Identify which cell holds the provided text, then report its [x, y] central coordinate. 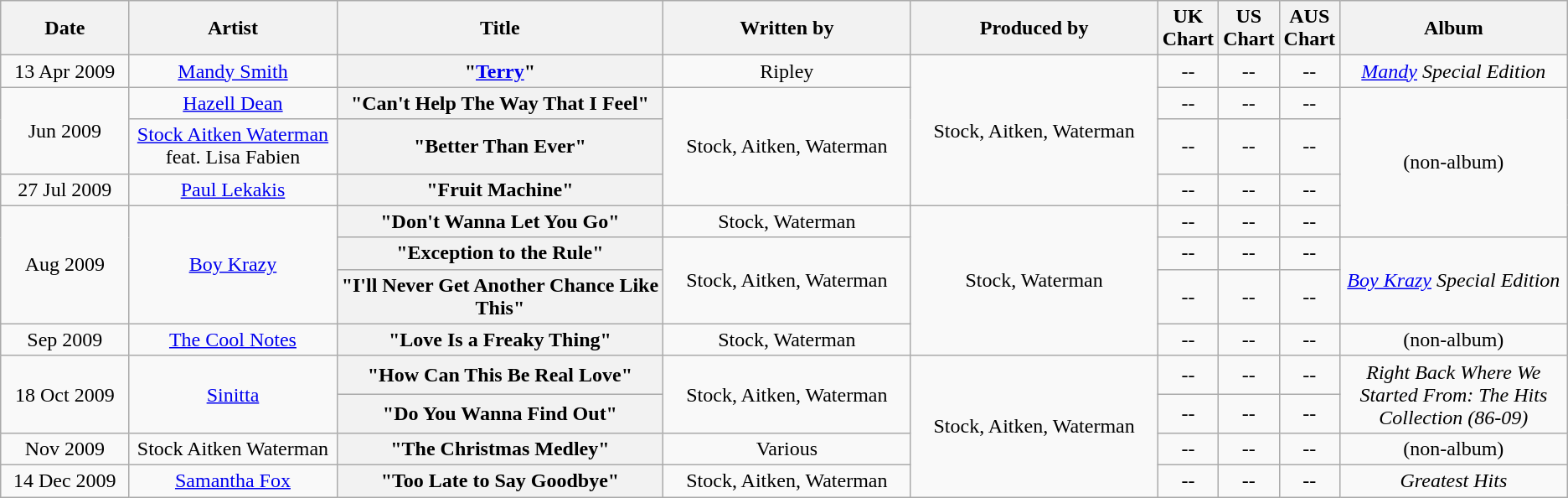
Various [787, 449]
Produced by [1034, 29]
"Can't Help The Way That I Feel" [500, 103]
13 Apr 2009 [65, 71]
"How Can This Be Real Love" [500, 375]
Right Back Where We Started From: The Hits Collection (86-09) [1453, 394]
Aug 2009 [65, 265]
Artist [233, 29]
Sep 2009 [65, 340]
AUS Chart [1309, 29]
US Chart [1249, 29]
Samantha Fox [233, 480]
Mandy Special Edition [1453, 71]
27 Jul 2009 [65, 189]
Title [500, 29]
"The Christmas Medley" [500, 449]
"Exception to the Rule" [500, 253]
"Do You Wanna Find Out" [500, 413]
"Better Than Ever" [500, 146]
"Too Late to Say Goodbye" [500, 480]
Boy Krazy [233, 265]
Nov 2009 [65, 449]
The Cool Notes [233, 340]
Greatest Hits [1453, 480]
"Terry" [500, 71]
Paul Lekakis [233, 189]
Ripley [787, 71]
Stock Aitken Waterman feat. Lisa Fabien [233, 146]
"Love Is a Freaky Thing" [500, 340]
18 Oct 2009 [65, 394]
14 Dec 2009 [65, 480]
"Fruit Machine" [500, 189]
Written by [787, 29]
Mandy Smith [233, 71]
Boy Krazy Special Edition [1453, 280]
Album [1453, 29]
"I'll Never Get Another Chance Like This" [500, 297]
Sinitta [233, 394]
Hazell Dean [233, 103]
"Don't Wanna Let You Go" [500, 221]
Stock Aitken Waterman [233, 449]
Date [65, 29]
Jun 2009 [65, 131]
UK Chart [1188, 29]
